Identify which cell holds the provided text, then report its [x, y] central coordinate. 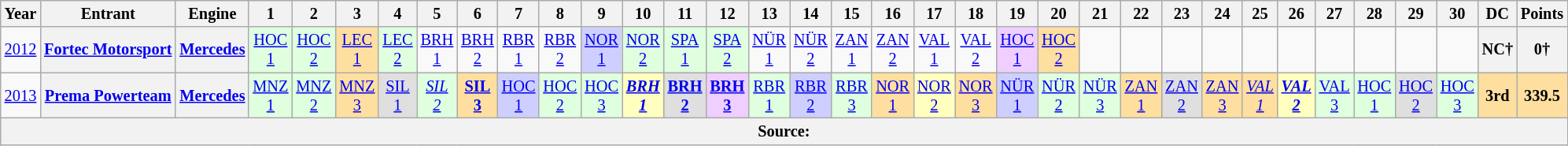
BRH3 [727, 95]
SPA1 [685, 50]
29 [1416, 13]
1 [271, 13]
Year [20, 13]
25 [1260, 13]
NÜR3 [1100, 95]
Engine [212, 13]
NC† [1498, 50]
30 [1457, 13]
Source: [784, 131]
8 [560, 13]
Prema Powerteam [108, 95]
16 [892, 13]
21 [1100, 13]
19 [1016, 13]
SIL1 [397, 95]
11 [685, 13]
LEC1 [357, 50]
2 [313, 13]
26 [1297, 13]
Entrant [108, 13]
VAL3 [1334, 95]
NOR3 [976, 95]
339.5 [1542, 95]
13 [769, 13]
SIL2 [437, 95]
MNZ3 [357, 95]
14 [810, 13]
MNZ1 [271, 95]
12 [727, 13]
9 [601, 13]
20 [1059, 13]
18 [976, 13]
2012 [20, 50]
27 [1334, 13]
DC [1498, 13]
6 [478, 13]
RBR3 [852, 95]
15 [852, 13]
23 [1182, 13]
0† [1542, 50]
10 [644, 13]
SIL3 [478, 95]
7 [519, 13]
Points [1542, 13]
28 [1374, 13]
SPA2 [727, 50]
4 [397, 13]
22 [1142, 13]
MNZ2 [313, 95]
LEC2 [397, 50]
2013 [20, 95]
3rd [1498, 95]
17 [935, 13]
3 [357, 13]
Fortec Motorsport [108, 50]
5 [437, 13]
ZAN3 [1223, 95]
24 [1223, 13]
